Identify which cell holds the provided text, then report its (X, Y) central coordinate. 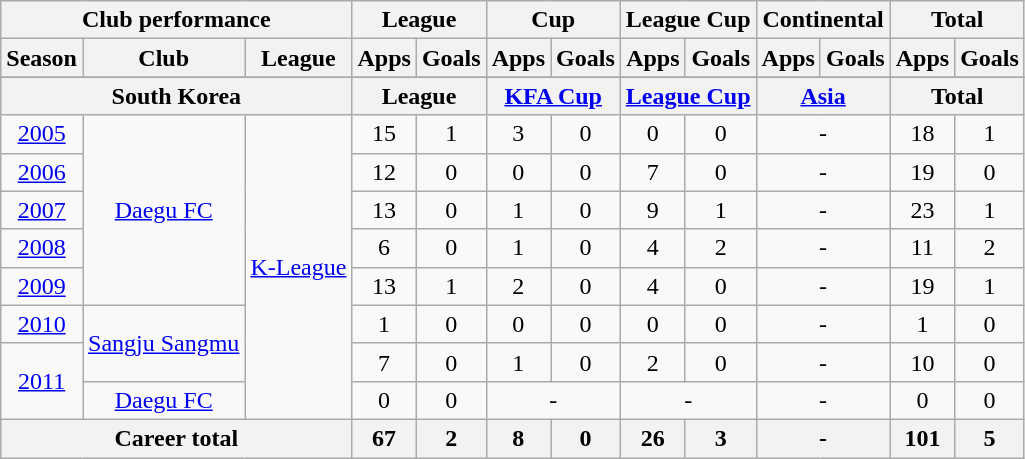
Career total (176, 438)
Club (163, 58)
Cup (553, 20)
Club performance (176, 20)
11 (922, 248)
18 (922, 134)
2011 (42, 381)
K-League (298, 267)
2009 (42, 286)
23 (922, 210)
9 (652, 210)
6 (384, 248)
South Korea (176, 96)
26 (652, 438)
2007 (42, 210)
15 (384, 134)
5 (990, 438)
Season (42, 58)
12 (384, 172)
101 (922, 438)
8 (518, 438)
2006 (42, 172)
67 (384, 438)
2005 (42, 134)
2010 (42, 324)
KFA Cup (553, 96)
2008 (42, 248)
Sangju Sangmu (163, 343)
Asia (823, 96)
10 (922, 362)
Continental (823, 20)
